Determine the (X, Y) coordinate at the center of the cell enclosing the given text.  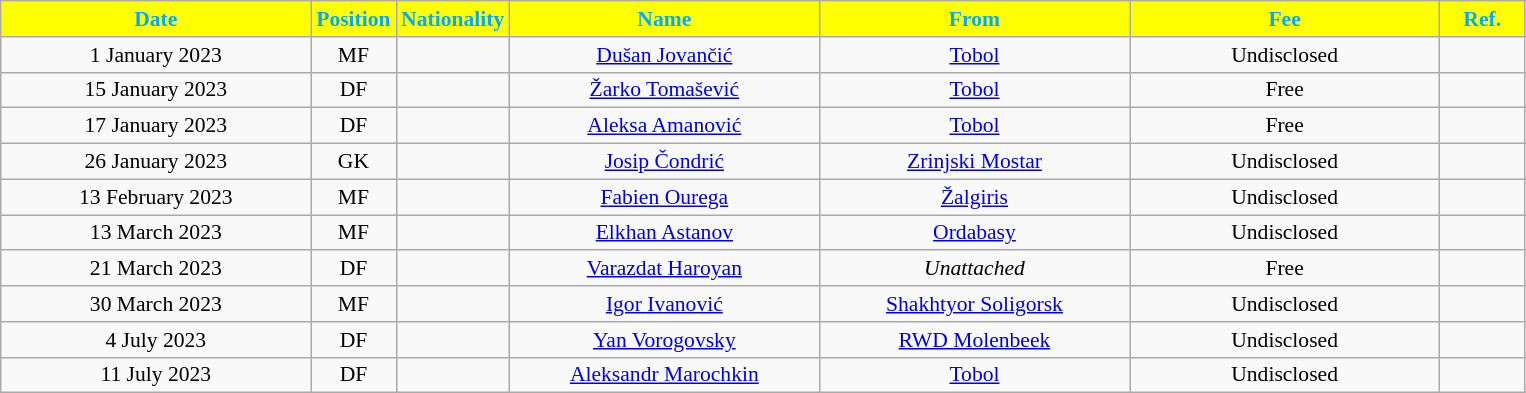
Fee (1285, 19)
Igor Ivanović (664, 304)
Yan Vorogovsky (664, 340)
Position (354, 19)
13 February 2023 (156, 197)
21 March 2023 (156, 269)
15 January 2023 (156, 90)
GK (354, 162)
Shakhtyor Soligorsk (974, 304)
17 January 2023 (156, 126)
Elkhan Astanov (664, 233)
Ref. (1482, 19)
Nationality (452, 19)
Unattached (974, 269)
Žarko Tomašević (664, 90)
Name (664, 19)
Žalgiris (974, 197)
Ordabasy (974, 233)
RWD Molenbeek (974, 340)
4 July 2023 (156, 340)
11 July 2023 (156, 375)
Aleksa Amanović (664, 126)
From (974, 19)
1 January 2023 (156, 55)
Aleksandr Marochkin (664, 375)
26 January 2023 (156, 162)
13 March 2023 (156, 233)
Date (156, 19)
Varazdat Haroyan (664, 269)
Dušan Jovančić (664, 55)
30 March 2023 (156, 304)
Josip Čondrić (664, 162)
Zrinjski Mostar (974, 162)
Fabien Ourega (664, 197)
